Extract the [X, Y] coordinate from the center of the cell holding the provided text.  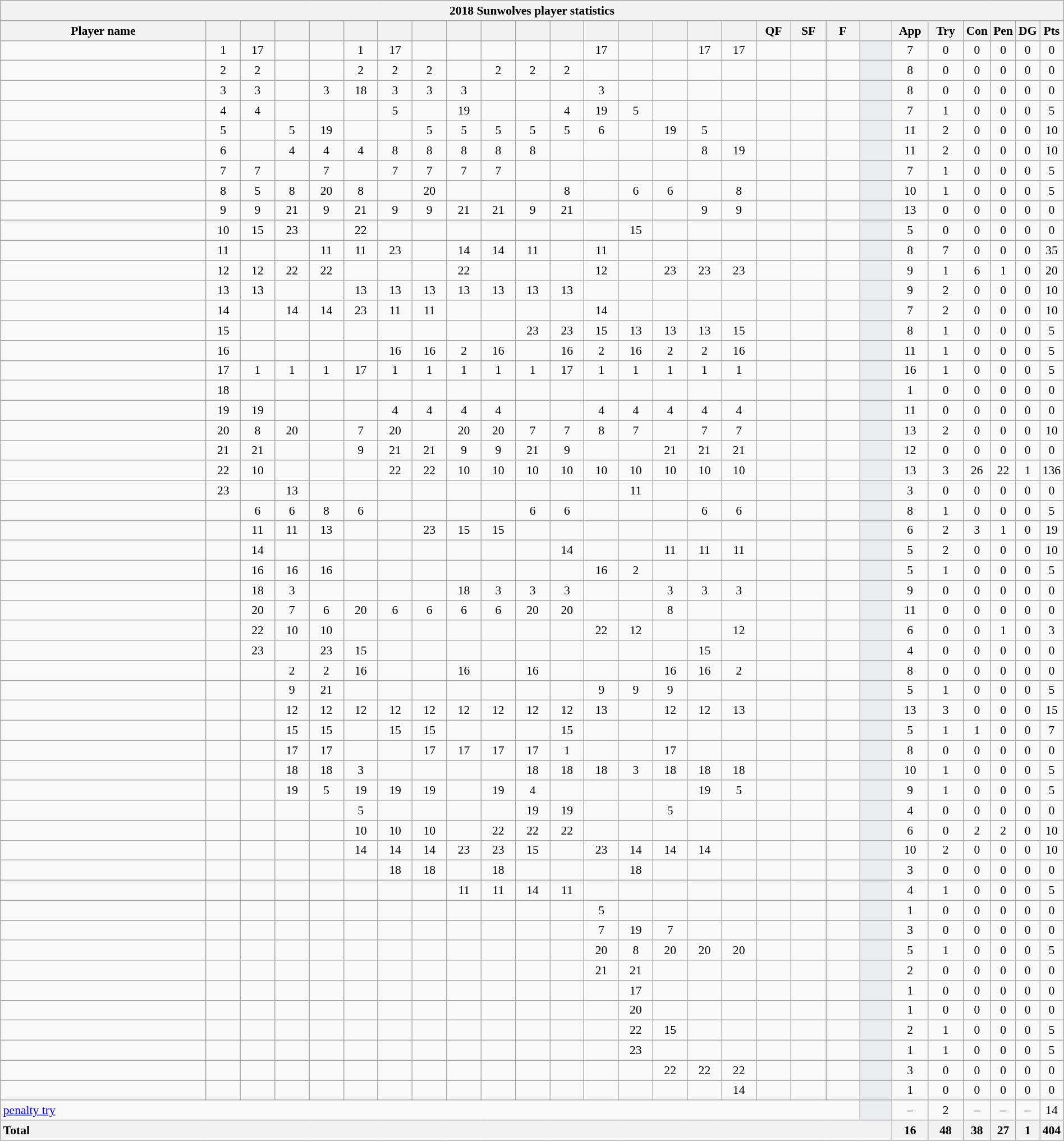
Total [447, 1130]
136 [1052, 471]
Try [946, 31]
35 [1052, 251]
27 [1003, 1130]
App [910, 31]
DG [1028, 31]
QF [773, 31]
SF [809, 31]
Player name [103, 31]
48 [946, 1130]
26 [978, 471]
Con [978, 31]
38 [978, 1130]
penalty try [430, 1111]
F [843, 31]
404 [1052, 1130]
Pen [1003, 31]
2018 Sunwolves player statistics [532, 11]
Pts [1052, 31]
